Pinpoint the cell where the given text exists, returning its (x, y) midpoint coordinate. 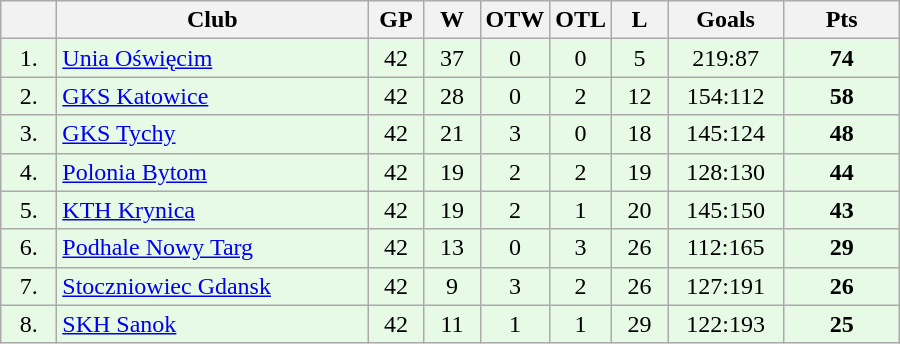
154:112 (726, 96)
KTH Krynica (212, 210)
Unia Oświęcim (212, 58)
44 (842, 172)
Podhale Nowy Targ (212, 248)
25 (842, 324)
Club (212, 20)
2. (29, 96)
SKH Sanok (212, 324)
8. (29, 324)
W (452, 20)
Polonia Bytom (212, 172)
Goals (726, 20)
11 (452, 324)
1. (29, 58)
6. (29, 248)
18 (640, 134)
Pts (842, 20)
128:130 (726, 172)
145:124 (726, 134)
4. (29, 172)
3. (29, 134)
219:87 (726, 58)
21 (452, 134)
OTL (581, 20)
58 (842, 96)
122:193 (726, 324)
7. (29, 286)
37 (452, 58)
20 (640, 210)
112:165 (726, 248)
12 (640, 96)
9 (452, 286)
13 (452, 248)
74 (842, 58)
GKS Katowice (212, 96)
L (640, 20)
5. (29, 210)
145:150 (726, 210)
GKS Tychy (212, 134)
127:191 (726, 286)
28 (452, 96)
5 (640, 58)
OTW (515, 20)
43 (842, 210)
48 (842, 134)
GP (396, 20)
Stoczniowiec Gdansk (212, 286)
